Determine the [X, Y] coordinate at the center of the cell enclosing the given text.  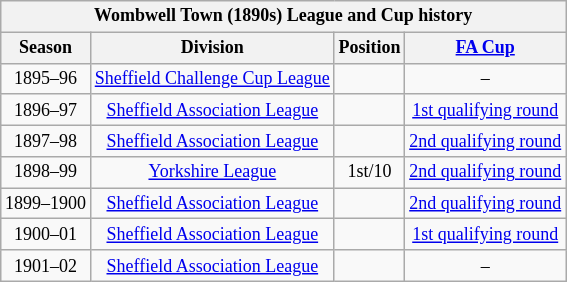
1895–96 [46, 78]
1898–99 [46, 172]
Wombwell Town (1890s) League and Cup history [284, 16]
1896–97 [46, 110]
1899–1900 [46, 204]
Yorkshire League [212, 172]
1st/10 [370, 172]
Position [370, 48]
1901–02 [46, 266]
1897–98 [46, 140]
Season [46, 48]
FA Cup [486, 48]
Division [212, 48]
Sheffield Challenge Cup League [212, 78]
1900–01 [46, 234]
